Extract the [X, Y] coordinate from the center of the cell holding the provided text.  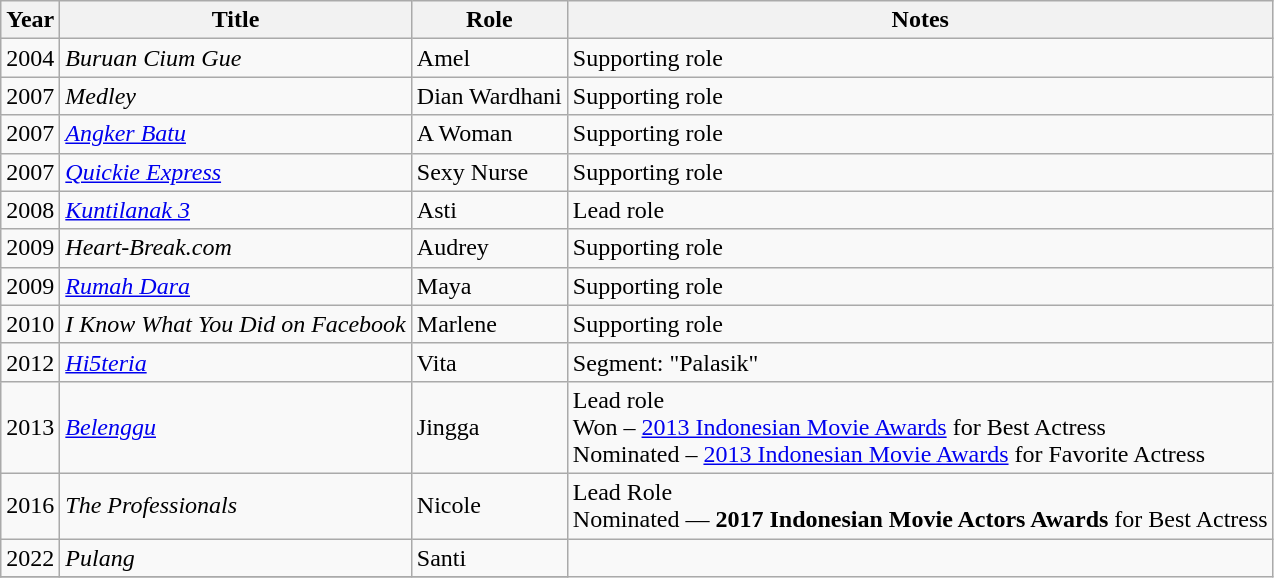
Marlene [489, 324]
2022 [30, 557]
Dian Wardhani [489, 96]
2004 [30, 58]
Audrey [489, 248]
Role [489, 20]
Angker Batu [236, 134]
2013 [30, 427]
Title [236, 20]
Medley [236, 96]
2008 [30, 210]
2010 [30, 324]
Notes [920, 20]
Heart-Break.com [236, 248]
The Professionals [236, 506]
Pulang [236, 557]
Belenggu [236, 427]
Year [30, 20]
2012 [30, 362]
Buruan Cium Gue [236, 58]
Jingga [489, 427]
Vita [489, 362]
Rumah Dara [236, 286]
I Know What You Did on Facebook [236, 324]
Kuntilanak 3 [236, 210]
Maya [489, 286]
Lead role [920, 210]
Quickie Express [236, 172]
Amel [489, 58]
Sexy Nurse [489, 172]
2016 [30, 506]
Asti [489, 210]
Lead RoleNominated — 2017 Indonesian Movie Actors Awards for Best Actress [920, 506]
Hi5teria [236, 362]
Segment: "Palasik" [920, 362]
A Woman [489, 134]
Lead roleWon – 2013 Indonesian Movie Awards for Best ActressNominated – 2013 Indonesian Movie Awards for Favorite Actress [920, 427]
Nicole [489, 506]
Santi [489, 557]
